Extract the (x, y) coordinate from the center of the cell holding the provided text.  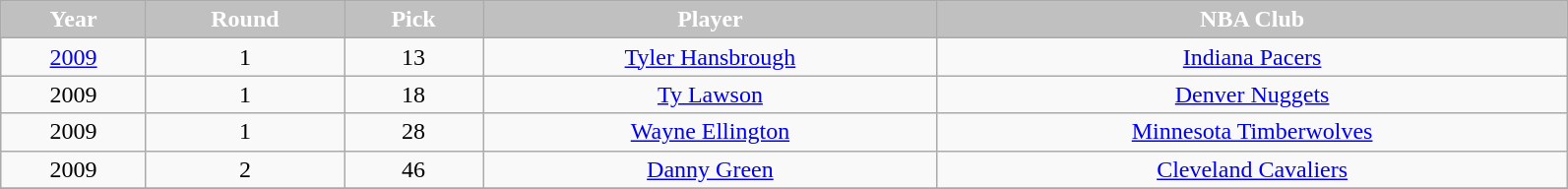
Danny Green (711, 169)
2 (244, 169)
Tyler Hansbrough (711, 57)
Round (244, 20)
Indiana Pacers (1252, 57)
Player (711, 20)
Wayne Ellington (711, 132)
Ty Lawson (711, 94)
Denver Nuggets (1252, 94)
46 (413, 169)
28 (413, 132)
18 (413, 94)
Cleveland Cavaliers (1252, 169)
Minnesota Timberwolves (1252, 132)
Pick (413, 20)
13 (413, 57)
Year (74, 20)
NBA Club (1252, 20)
